Scan for the cell matching the given text and deliver its [X, Y] coordinate at center. 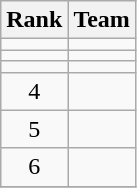
4 [34, 91]
6 [34, 167]
Team [102, 20]
Rank [34, 20]
5 [34, 129]
